Provide the (x, y) coordinate of the cell's center where the given text is located.  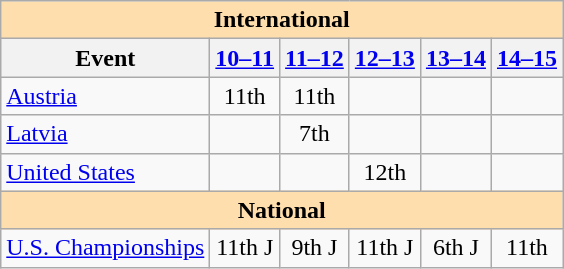
International (282, 20)
12–13 (384, 58)
10–11 (245, 58)
National (282, 210)
14–15 (526, 58)
Event (106, 58)
13–14 (456, 58)
United States (106, 172)
U.S. Championships (106, 248)
11–12 (315, 58)
Latvia (106, 134)
Austria (106, 96)
7th (315, 134)
6th J (456, 248)
12th (384, 172)
9th J (315, 248)
